Determine the [X, Y] coordinate at the center of the cell enclosing the given text.  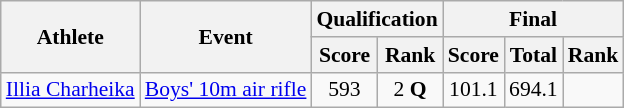
Final [534, 19]
Athlete [70, 36]
2 Q [410, 90]
593 [344, 90]
Total [534, 55]
Event [226, 36]
Illia Charheika [70, 90]
694.1 [534, 90]
101.1 [474, 90]
Qualification [376, 19]
Boys' 10m air rifle [226, 90]
